Return the (X, Y) coordinate for the center point of the cell that contains the specified text.  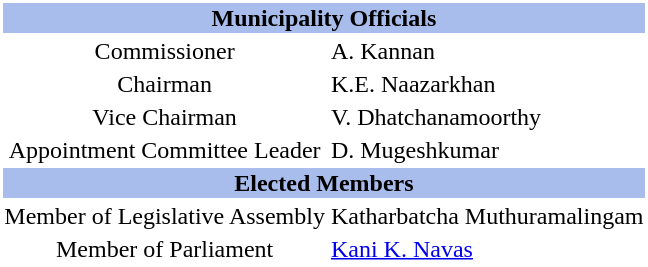
Kani K. Navas (487, 249)
Municipality Officials (324, 18)
Member of Parliament (165, 249)
Member of Legislative Assembly (165, 216)
V. Dhatchanamoorthy (487, 117)
Appointment Committee Leader (165, 150)
Vice Chairman (165, 117)
K.E. Naazarkhan (487, 84)
D. Mugeshkumar (487, 150)
Commissioner (165, 51)
Chairman (165, 84)
Katharbatcha Muthuramalingam (487, 216)
A. Kannan (487, 51)
Elected Members (324, 183)
